Return the (X, Y) coordinate for the center point of the cell that contains the specified text.  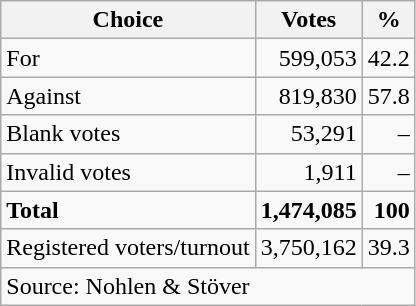
Source: Nohlen & Stöver (208, 286)
Total (128, 210)
% (388, 20)
Registered voters/turnout (128, 248)
42.2 (388, 58)
819,830 (308, 96)
39.3 (388, 248)
Choice (128, 20)
1,474,085 (308, 210)
Against (128, 96)
1,911 (308, 172)
53,291 (308, 134)
57.8 (388, 96)
Votes (308, 20)
Invalid votes (128, 172)
3,750,162 (308, 248)
For (128, 58)
599,053 (308, 58)
100 (388, 210)
Blank votes (128, 134)
